Extract the [x, y] coordinate from the center of the cell holding the provided text.  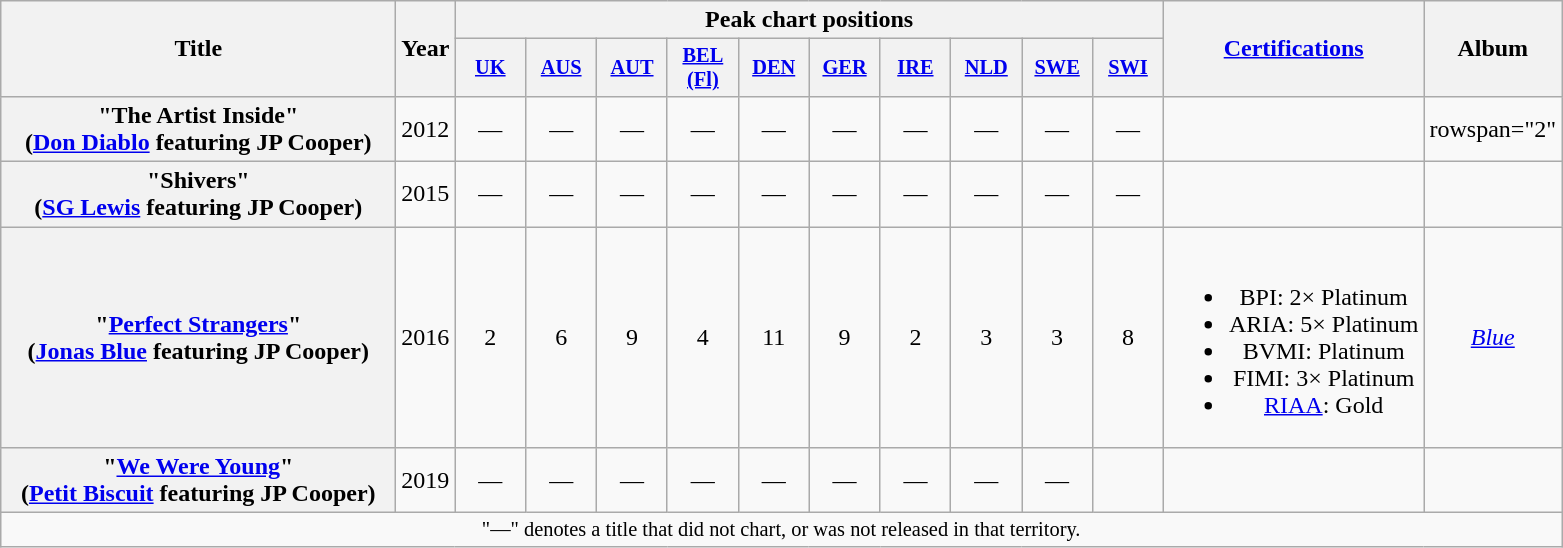
"We Were Young"(Petit Biscuit featuring JP Cooper) [198, 480]
2016 [426, 338]
BEL(Fl) [702, 68]
UK [490, 68]
2019 [426, 480]
Title [198, 49]
AUS [562, 68]
6 [562, 338]
DEN [774, 68]
"—" denotes a title that did not chart, or was not released in that territory. [782, 530]
11 [774, 338]
4 [702, 338]
"The Artist Inside"(Don Diablo featuring JP Cooper) [198, 128]
IRE [916, 68]
Peak chart positions [810, 20]
Blue [1493, 338]
Certifications [1294, 49]
Year [426, 49]
"Shivers"(SG Lewis featuring JP Cooper) [198, 194]
SWI [1128, 68]
Album [1493, 49]
NLD [986, 68]
SWE [1058, 68]
rowspan="2" [1493, 128]
BPI: 2× PlatinumARIA: 5× PlatinumBVMI: PlatinumFIMI: 3× PlatinumRIAA: Gold [1294, 338]
GER [844, 68]
2012 [426, 128]
8 [1128, 338]
"Perfect Strangers"(Jonas Blue featuring JP Cooper) [198, 338]
2015 [426, 194]
AUT [632, 68]
